Capture the cell that displays the provided text and extract its (X, Y) central coordinate. 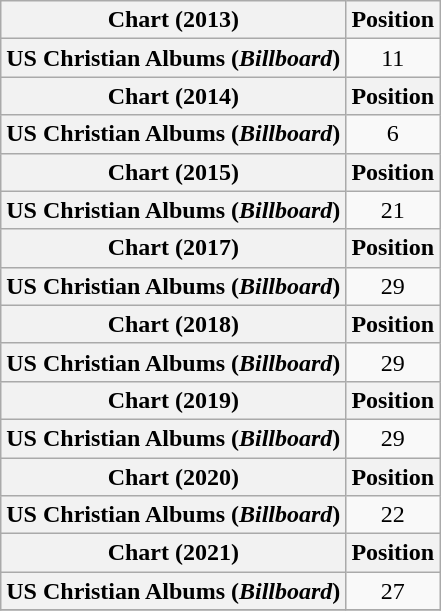
Chart (2015) (174, 172)
Chart (2020) (174, 477)
21 (393, 210)
6 (393, 134)
Chart (2013) (174, 20)
Chart (2018) (174, 324)
Chart (2017) (174, 248)
Chart (2019) (174, 400)
27 (393, 591)
Chart (2014) (174, 96)
22 (393, 515)
Chart (2021) (174, 553)
11 (393, 58)
